Locate the cell with the specified text and output its [x, y] center coordinate. 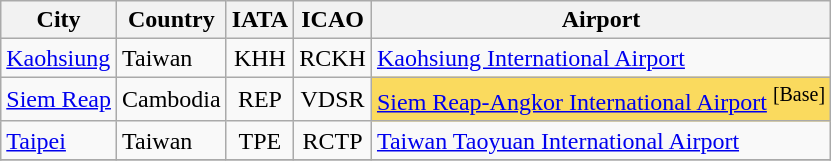
TPE [260, 140]
Taipei [59, 140]
ICAO [333, 20]
Siem Reap [59, 100]
KHH [260, 58]
Country [171, 20]
Siem Reap-Angkor International Airport [Base] [600, 100]
Cambodia [171, 100]
RCKH [333, 58]
REP [260, 100]
City [59, 20]
Kaohsiung International Airport [600, 58]
IATA [260, 20]
RCTP [333, 140]
Airport [600, 20]
Taiwan Taoyuan International Airport [600, 140]
VDSR [333, 100]
Kaohsiung [59, 58]
